Identify which cell holds the provided text, then report its [x, y] central coordinate. 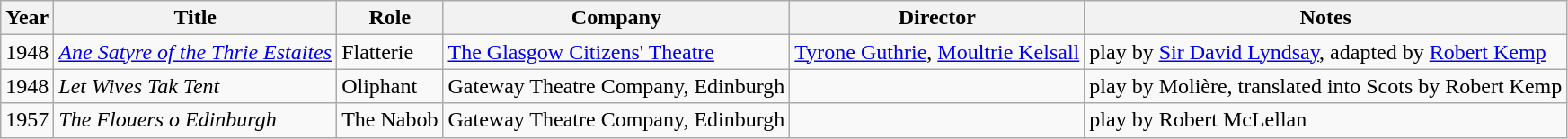
The Nabob [390, 120]
Let Wives Tak Tent [196, 86]
The Flouers o Edinburgh [196, 120]
Notes [1326, 18]
Director [937, 18]
Role [390, 18]
Company [616, 18]
play by Sir David Lyndsay, adapted by Robert Kemp [1326, 52]
Year [27, 18]
1957 [27, 120]
play by Robert McLellan [1326, 120]
Ane Satyre of the Thrie Estaites [196, 52]
Title [196, 18]
Tyrone Guthrie, Moultrie Kelsall [937, 52]
Flatterie [390, 52]
play by Molière, translated into Scots by Robert Kemp [1326, 86]
The Glasgow Citizens' Theatre [616, 52]
Oliphant [390, 86]
